Return the (X, Y) coordinate for the center point of the cell that contains the specified text.  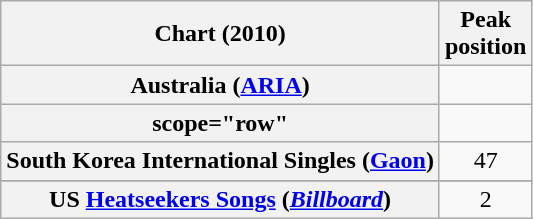
47 (485, 161)
US Heatseekers Songs (Billboard) (220, 199)
Australia (ARIA) (220, 85)
2 (485, 199)
Chart (2010) (220, 34)
South Korea International Singles (Gaon) (220, 161)
Peakposition (485, 34)
scope="row" (220, 123)
